Output the [X, Y] coordinate of the center of the cell containing the given text.  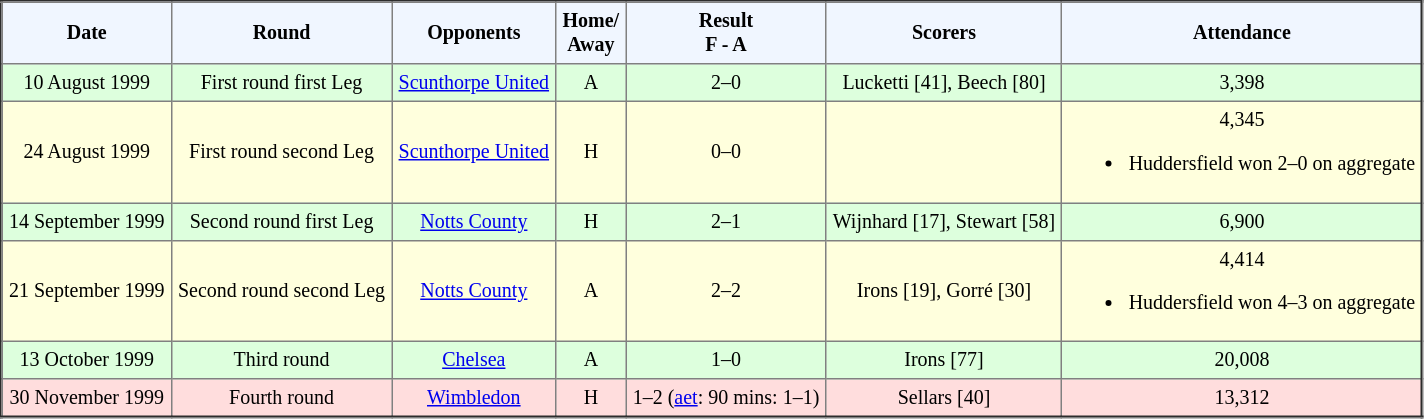
2–0 [726, 83]
First round second Leg [282, 152]
20,008 [1242, 361]
13 October 1999 [87, 361]
13,312 [1242, 398]
14 September 1999 [87, 222]
Fourth round [282, 398]
30 November 1999 [87, 398]
6,900 [1242, 222]
1–2 (aet: 90 mins: 1–1) [726, 398]
Irons [77] [944, 361]
Wimbledon [474, 398]
Irons [19], Gorré [30] [944, 290]
3,398 [1242, 83]
1–0 [726, 361]
Sellars [40] [944, 398]
Round [282, 33]
Wijnhard [17], Stewart [58] [944, 222]
0–0 [726, 152]
Opponents [474, 33]
First round first Leg [282, 83]
2–2 [726, 290]
Lucketti [41], Beech [80] [944, 83]
2–1 [726, 222]
4,345Huddersfield won 2–0 on aggregate [1242, 152]
Second round second Leg [282, 290]
ResultF - A [726, 33]
Home/Away [591, 33]
21 September 1999 [87, 290]
Third round [282, 361]
10 August 1999 [87, 83]
Second round first Leg [282, 222]
Chelsea [474, 361]
24 August 1999 [87, 152]
Scorers [944, 33]
Date [87, 33]
Attendance [1242, 33]
4,414Huddersfield won 4–3 on aggregate [1242, 290]
